From the cell containing the given text, extract its center point as [X, Y] coordinate. 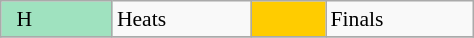
Heats [182, 19]
H [56, 19]
Finals [400, 19]
